Return the (X, Y) coordinate for the center point of the cell that contains the specified text.  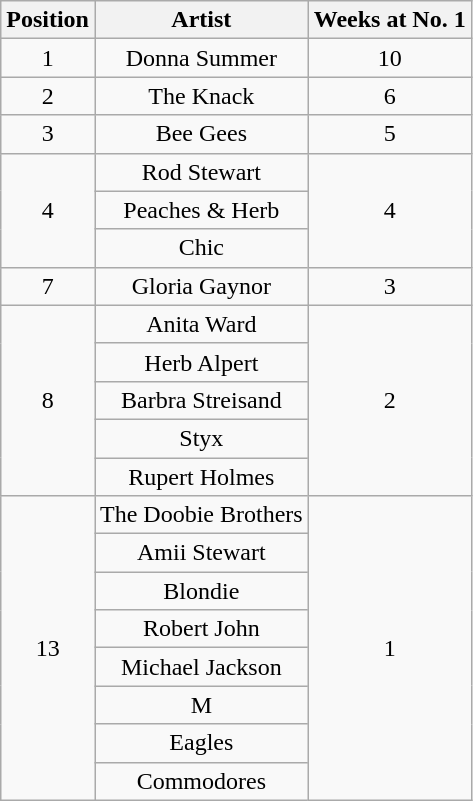
10 (390, 58)
Anita Ward (201, 324)
Bee Gees (201, 134)
Barbra Streisand (201, 400)
8 (48, 400)
Rupert Holmes (201, 477)
Styx (201, 438)
Weeks at No. 1 (390, 20)
The Knack (201, 96)
5 (390, 134)
6 (390, 96)
Rod Stewart (201, 172)
Chic (201, 248)
Herb Alpert (201, 362)
Artist (201, 20)
7 (48, 286)
Blondie (201, 591)
13 (48, 648)
Michael Jackson (201, 667)
Gloria Gaynor (201, 286)
Eagles (201, 743)
Position (48, 20)
Peaches & Herb (201, 210)
Robert John (201, 629)
Commodores (201, 781)
Amii Stewart (201, 553)
The Doobie Brothers (201, 515)
M (201, 705)
Donna Summer (201, 58)
